Return the (X, Y) coordinate for the center point of the cell that contains the specified text.  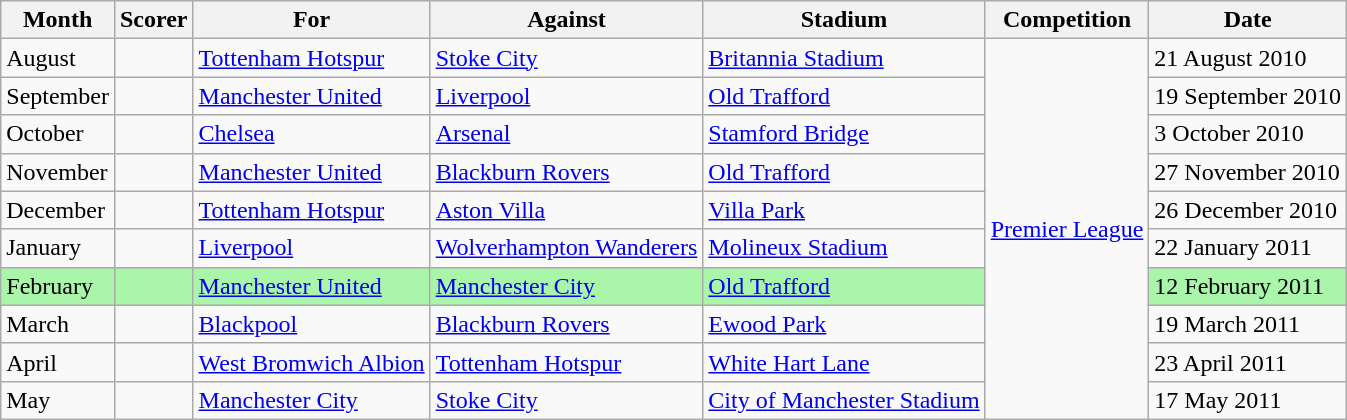
Stadium (844, 20)
April (58, 362)
February (58, 286)
August (58, 58)
17 May 2011 (1248, 400)
Month (58, 20)
For (312, 20)
October (58, 134)
19 September 2010 (1248, 96)
Wolverhampton Wanderers (566, 248)
27 November 2010 (1248, 172)
12 February 2011 (1248, 286)
West Bromwich Albion (312, 362)
Molineux Stadium (844, 248)
21 August 2010 (1248, 58)
3 October 2010 (1248, 134)
Britannia Stadium (844, 58)
Arsenal (566, 134)
March (58, 324)
Premier League (1067, 230)
Date (1248, 20)
January (58, 248)
Blackpool (312, 324)
23 April 2011 (1248, 362)
26 December 2010 (1248, 210)
Scorer (154, 20)
Villa Park (844, 210)
22 January 2011 (1248, 248)
May (58, 400)
White Hart Lane (844, 362)
Against (566, 20)
19 March 2011 (1248, 324)
September (58, 96)
Aston Villa (566, 210)
December (58, 210)
Ewood Park (844, 324)
November (58, 172)
Competition (1067, 20)
City of Manchester Stadium (844, 400)
Stamford Bridge (844, 134)
Chelsea (312, 134)
